Detect which cell encompasses the target text, then output its (X, Y) center coordinate. 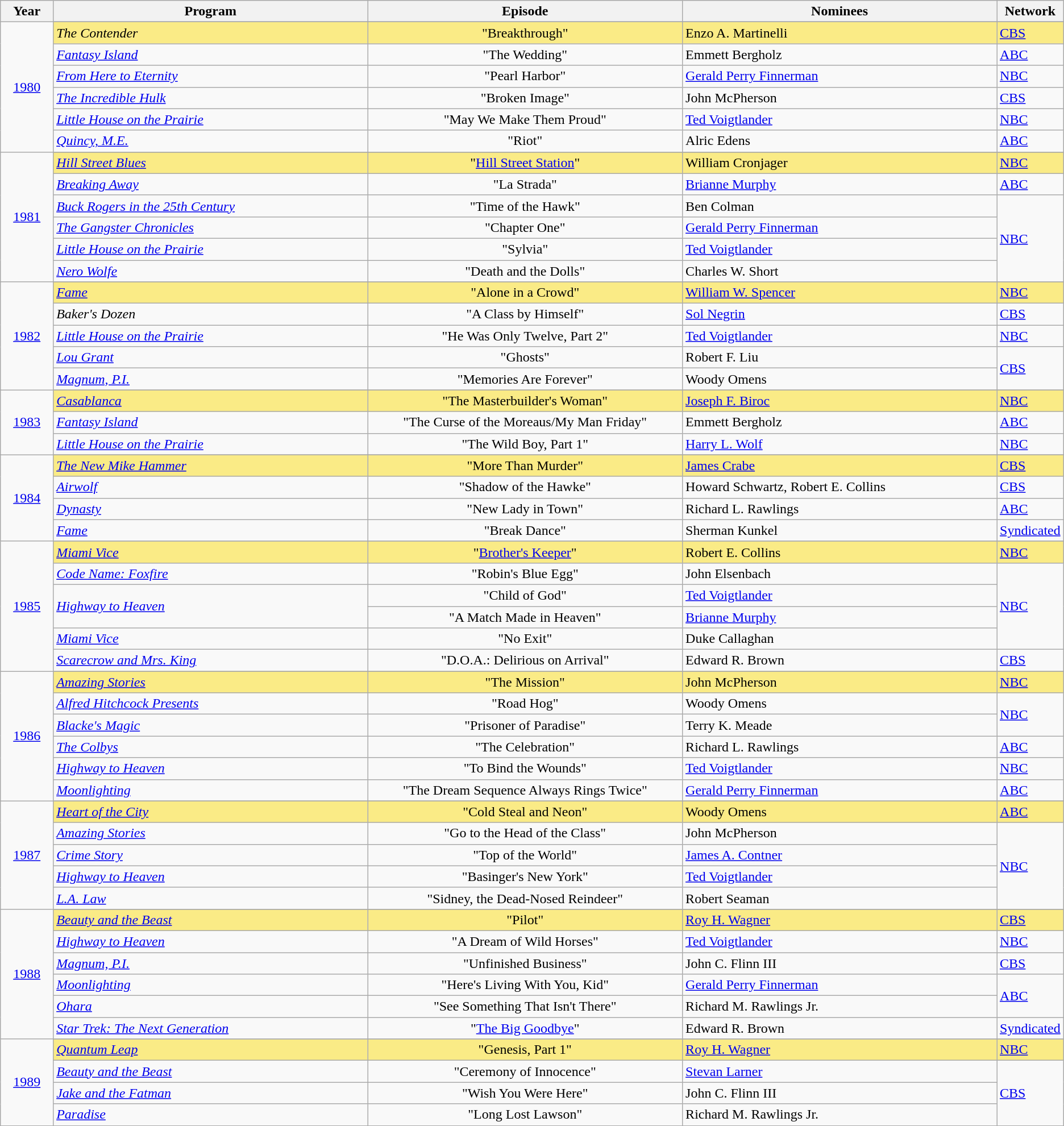
1986 (27, 736)
Hill Street Blues (210, 163)
Buck Rogers in the 25th Century (210, 206)
"The Wild Boy, Part 1" (525, 444)
"Top of the World" (525, 855)
1982 (27, 336)
"The Dream Sequence Always Rings Twice" (525, 790)
John Elsenbach (840, 574)
Crime Story (210, 855)
Sherman Kunkel (840, 530)
"Pilot" (525, 920)
Nero Wolfe (210, 271)
1984 (27, 498)
"D.O.A.: Delirious on Arrival" (525, 660)
"La Strada" (525, 184)
"New Lady in Town" (525, 509)
"May We Make Them Proud" (525, 119)
"The Curse of the Moreaus/My Man Friday" (525, 422)
The Gangster Chronicles (210, 227)
"Cold Steal and Neon" (525, 812)
"Memories Are Forever" (525, 379)
"Ghosts" (525, 358)
"Ceremony of Innocence" (525, 1071)
"Prisoner of Paradise" (525, 725)
Joseph F. Biroc (840, 401)
Ben Colman (840, 206)
"The Wedding" (525, 55)
Baker's Dozen (210, 314)
Enzo A. Martinelli (840, 33)
"Alone in a Crowd" (525, 293)
"Pearl Harbor" (525, 76)
"Chapter One" (525, 227)
"Broken Image" (525, 98)
"Riot" (525, 141)
1985 (27, 606)
"Wish You Were Here" (525, 1093)
Lou Grant (210, 358)
The Contender (210, 33)
The Colbys (210, 747)
"Long Lost Lawson" (525, 1115)
Robert F. Liu (840, 358)
Alfred Hitchcock Presents (210, 704)
"Shadow of the Hawke" (525, 487)
Casablanca (210, 401)
1989 (27, 1082)
"A Dream of Wild Horses" (525, 941)
"Basinger's New York" (525, 876)
James A. Contner (840, 855)
Airwolf (210, 487)
"More Than Murder" (525, 466)
Howard Schwartz, Robert E. Collins (840, 487)
"Child of God" (525, 595)
"Road Hog" (525, 704)
"Sylvia" (525, 249)
Duke Callaghan (840, 639)
Code Name: Foxfire (210, 574)
"Robin's Blue Egg" (525, 574)
"Here's Living With You, Kid" (525, 985)
Robert E. Collins (840, 552)
"The Masterbuilder's Woman" (525, 401)
"A Match Made in Heaven" (525, 617)
1983 (27, 422)
James Crabe (840, 466)
"To Bind the Wounds" (525, 768)
"The Big Goodbye" (525, 1028)
"Go to the Head of the Class" (525, 833)
"Unfinished Business" (525, 963)
Harry L. Wolf (840, 444)
William W. Spencer (840, 293)
"The Mission" (525, 682)
Star Trek: The Next Generation (210, 1028)
Alric Edens (840, 141)
"Breakthrough" (525, 33)
1981 (27, 217)
William Cronjager (840, 163)
Nominees (840, 11)
1987 (27, 855)
1980 (27, 87)
Heart of the City (210, 812)
"Hill Street Station" (525, 163)
Robert Seaman (840, 898)
Quincy, M.E. (210, 141)
"See Something That Isn't There" (525, 1007)
The Incredible Hulk (210, 98)
Dynasty (210, 509)
Ohara (210, 1007)
L.A. Law (210, 898)
Stevan Larner (840, 1071)
"Death and the Dolls" (525, 271)
Terry K. Meade (840, 725)
"Break Dance" (525, 530)
Quantum Leap (210, 1050)
From Here to Eternity (210, 76)
Network (1030, 11)
Scarecrow and Mrs. King (210, 660)
"Time of the Hawk" (525, 206)
Paradise (210, 1115)
Jake and the Fatman (210, 1093)
"Brother's Keeper" (525, 552)
"The Celebration" (525, 747)
1988 (27, 974)
"No Exit" (525, 639)
Program (210, 11)
"A Class by Himself" (525, 314)
Breaking Away (210, 184)
"Sidney, the Dead-Nosed Reindeer" (525, 898)
Year (27, 11)
Charles W. Short (840, 271)
Sol Negrin (840, 314)
"Genesis, Part 1" (525, 1050)
Blacke's Magic (210, 725)
"He Was Only Twelve, Part 2" (525, 336)
The New Mike Hammer (210, 466)
Episode (525, 11)
